Return the [X, Y] coordinate for the center point of the cell that contains the specified text.  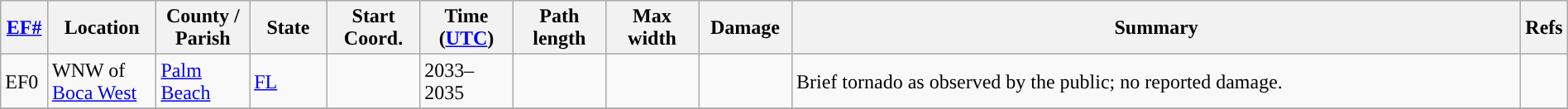
Max width [652, 28]
Palm Beach [203, 81]
Path length [559, 28]
Damage [744, 28]
Location [102, 28]
Refs [1545, 28]
2033–2035 [466, 81]
WNW of Boca West [102, 81]
Summary [1156, 28]
EF0 [25, 81]
Time (UTC) [466, 28]
Brief tornado as observed by the public; no reported damage. [1156, 81]
County / Parish [203, 28]
EF# [25, 28]
FL [289, 81]
Start Coord. [374, 28]
State [289, 28]
